Return [x, y] of the center of cell containing provided text 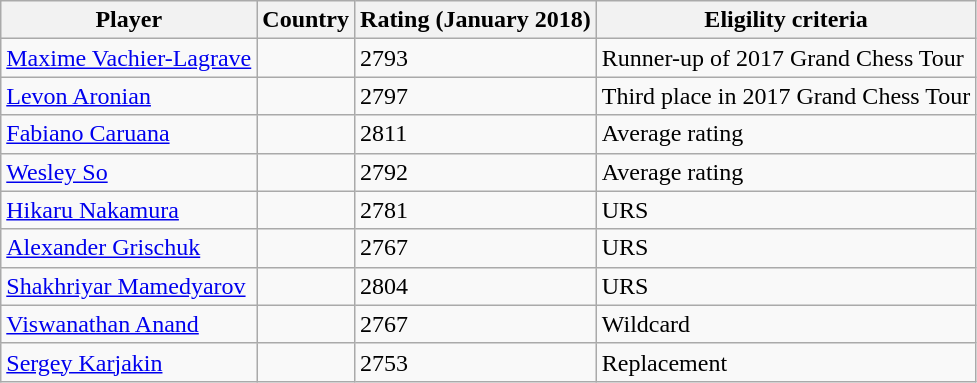
Replacement [786, 362]
Wesley So [129, 172]
Maxime Vachier-Lagrave [129, 58]
2797 [476, 96]
Country [306, 20]
Alexander Grischuk [129, 248]
Viswanathan Anand [129, 324]
Player [129, 20]
2753 [476, 362]
Shakhriyar Mamedyarov [129, 286]
Sergey Karjakin [129, 362]
Fabiano Caruana [129, 134]
Rating (January 2018) [476, 20]
Levon Aronian [129, 96]
Hikaru Nakamura [129, 210]
Wildcard [786, 324]
Eligility criteria [786, 20]
2811 [476, 134]
2804 [476, 286]
2793 [476, 58]
Third place in 2017 Grand Chess Tour [786, 96]
2781 [476, 210]
Runner-up of 2017 Grand Chess Tour [786, 58]
2792 [476, 172]
